Determine the (x, y) coordinate at the center of the cell enclosing the given text.  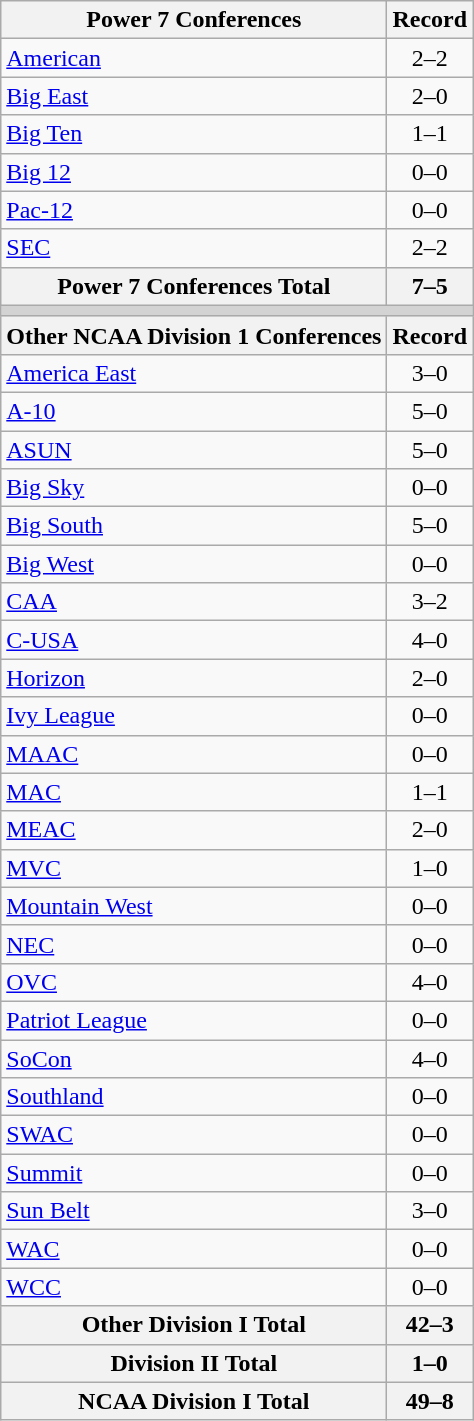
Pac-12 (194, 210)
Big Ten (194, 134)
Big East (194, 96)
America East (194, 373)
SEC (194, 248)
ASUN (194, 449)
7–5 (430, 286)
3–2 (430, 602)
49–8 (430, 1401)
Big South (194, 526)
Power 7 Conferences (194, 20)
C-USA (194, 640)
American (194, 58)
MVC (194, 868)
Sun Belt (194, 1211)
Horizon (194, 678)
Power 7 Conferences Total (194, 286)
Other NCAA Division 1 Conferences (194, 335)
Other Division I Total (194, 1325)
OVC (194, 982)
Big Sky (194, 488)
CAA (194, 602)
Mountain West (194, 906)
Big 12 (194, 172)
NCAA Division I Total (194, 1401)
42–3 (430, 1325)
SWAC (194, 1135)
Patriot League (194, 1020)
WCC (194, 1287)
NEC (194, 944)
WAC (194, 1249)
Southland (194, 1097)
Big West (194, 564)
SoCon (194, 1059)
MEAC (194, 830)
MAAC (194, 754)
A-10 (194, 411)
MAC (194, 792)
Division II Total (194, 1363)
Ivy League (194, 716)
Summit (194, 1173)
